From the cell containing the given text, extract its center point as [x, y] coordinate. 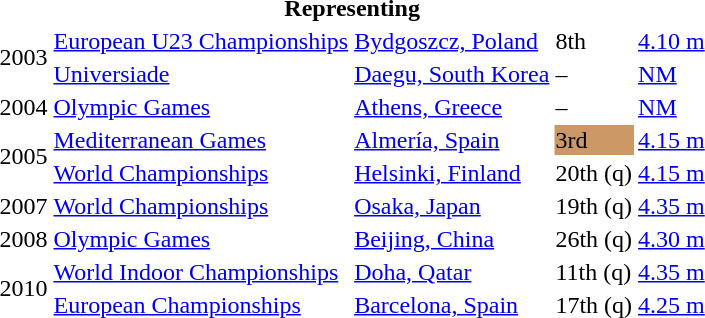
Doha, Qatar [452, 272]
Helsinki, Finland [452, 173]
Athens, Greece [452, 107]
Mediterranean Games [201, 140]
European U23 Championships [201, 41]
20th (q) [594, 173]
8th [594, 41]
Daegu, South Korea [452, 74]
11th (q) [594, 272]
World Indoor Championships [201, 272]
Beijing, China [452, 239]
Universiade [201, 74]
Osaka, Japan [452, 206]
Almería, Spain [452, 140]
3rd [594, 140]
19th (q) [594, 206]
Bydgoszcz, Poland [452, 41]
26th (q) [594, 239]
